Provide the (x, y) coordinate of the cell's center where the given text is located.  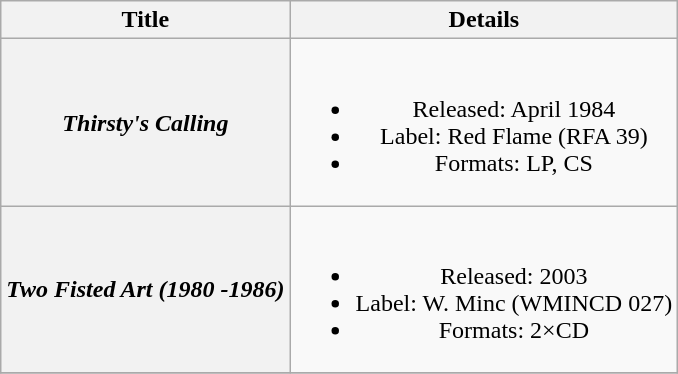
Released: 2003Label: W. Minc (WMINCD 027)Formats: 2×CD (484, 290)
Released: April 1984Label: Red Flame (RFA 39)Formats: LP, CS (484, 122)
Two Fisted Art (1980 -1986) (146, 290)
Title (146, 20)
Details (484, 20)
Thirsty's Calling (146, 122)
